For the text-containing cell, return its midpoint in (x, y) coordinate format. 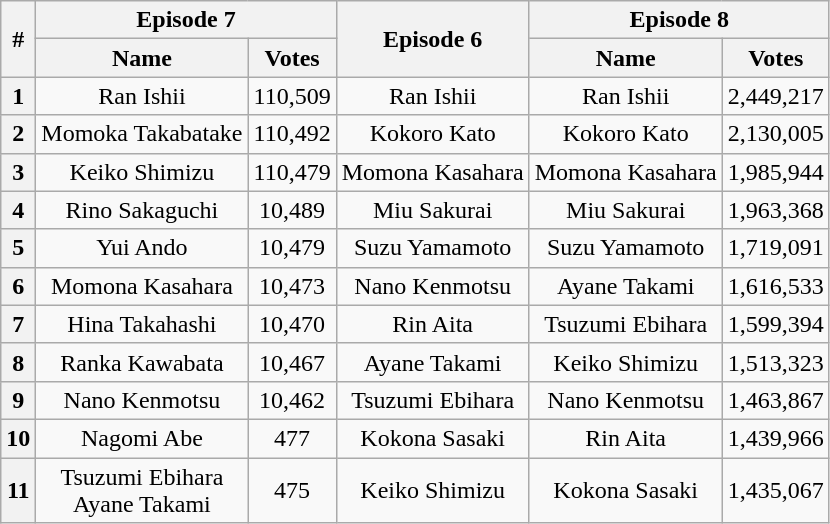
10 (18, 438)
10,479 (292, 248)
475 (292, 490)
1,513,323 (776, 362)
11 (18, 490)
Rino Sakaguchi (142, 210)
10,470 (292, 324)
Tsuzumi EbiharaAyane Takami (142, 490)
9 (18, 400)
6 (18, 286)
1,435,067 (776, 490)
7 (18, 324)
Hina Takahashi (142, 324)
Momoka Takabatake (142, 134)
8 (18, 362)
110,479 (292, 172)
1,439,966 (776, 438)
Episode 8 (679, 20)
110,509 (292, 96)
Episode 6 (432, 39)
110,492 (292, 134)
Ranka Kawabata (142, 362)
1,599,394 (776, 324)
Episode 7 (186, 20)
4 (18, 210)
10,473 (292, 286)
10,462 (292, 400)
# (18, 39)
5 (18, 248)
1,463,867 (776, 400)
10,489 (292, 210)
Nagomi Abe (142, 438)
1,719,091 (776, 248)
2,130,005 (776, 134)
2,449,217 (776, 96)
1,963,368 (776, 210)
1,985,944 (776, 172)
1,616,533 (776, 286)
Yui Ando (142, 248)
2 (18, 134)
10,467 (292, 362)
1 (18, 96)
3 (18, 172)
477 (292, 438)
